Return the (X, Y) coordinate for the center point of the cell that contains the specified text.  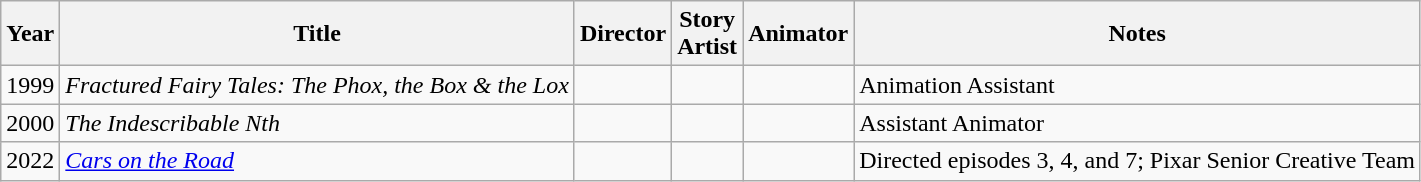
The Indescribable Nth (318, 123)
StoryArtist (708, 34)
2000 (30, 123)
Animator (798, 34)
Animation Assistant (1138, 85)
Year (30, 34)
Assistant Animator (1138, 123)
Cars on the Road (318, 161)
Director (622, 34)
2022 (30, 161)
Directed episodes 3, 4, and 7; Pixar Senior Creative Team (1138, 161)
Title (318, 34)
1999 (30, 85)
Fractured Fairy Tales: The Phox, the Box & the Lox (318, 85)
Notes (1138, 34)
